Return the [x, y] coordinate for the center point of the cell that contains the specified text.  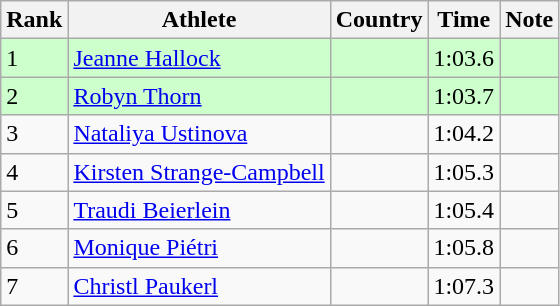
1:07.3 [464, 286]
3 [34, 134]
1 [34, 58]
Traudi Beierlein [199, 210]
Christl Paukerl [199, 286]
5 [34, 210]
Rank [34, 20]
Athlete [199, 20]
6 [34, 248]
Jeanne Hallock [199, 58]
1:05.4 [464, 210]
Note [530, 20]
1:04.2 [464, 134]
1:03.7 [464, 96]
4 [34, 172]
Kirsten Strange-Campbell [199, 172]
1:05.3 [464, 172]
Monique Piétri [199, 248]
Nataliya Ustinova [199, 134]
Country [379, 20]
7 [34, 286]
Time [464, 20]
1:03.6 [464, 58]
Robyn Thorn [199, 96]
2 [34, 96]
1:05.8 [464, 248]
